Return (x, y) of the center of cell containing provided text 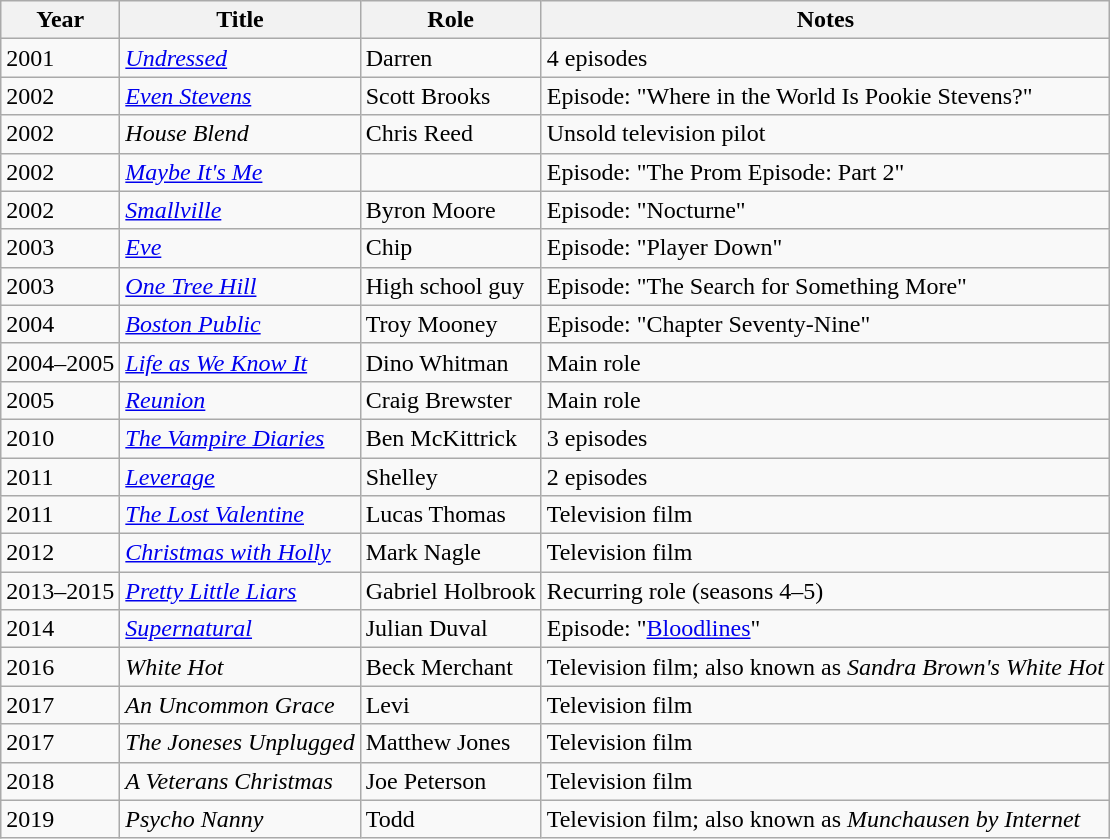
Psycho Nanny (240, 819)
Television film; also known as Sandra Brown's White Hot (825, 667)
Episode: "Nocturne" (825, 210)
Episode: "Where in the World Is Pookie Stevens?" (825, 96)
Episode: "The Prom Episode: Part 2" (825, 172)
Reunion (240, 400)
Troy Mooney (450, 324)
4 episodes (825, 58)
Matthew Jones (450, 743)
Julian Duval (450, 629)
A Veterans Christmas (240, 781)
2016 (60, 667)
2019 (60, 819)
White Hot (240, 667)
Todd (450, 819)
Dino Whitman (450, 362)
House Blend (240, 134)
Chip (450, 248)
Supernatural (240, 629)
Byron Moore (450, 210)
Episode: "The Search for Something More" (825, 286)
Gabriel Holbrook (450, 591)
Mark Nagle (450, 553)
Notes (825, 20)
2013–2015 (60, 591)
High school guy (450, 286)
One Tree Hill (240, 286)
Undressed (240, 58)
Joe Peterson (450, 781)
Unsold television pilot (825, 134)
Boston Public (240, 324)
Ben McKittrick (450, 438)
Title (240, 20)
2 episodes (825, 477)
Eve (240, 248)
Television film; also known as Munchausen by Internet (825, 819)
Even Stevens (240, 96)
2012 (60, 553)
Lucas Thomas (450, 515)
Darren (450, 58)
Episode: "Bloodlines" (825, 629)
2005 (60, 400)
Pretty Little Liars (240, 591)
Leverage (240, 477)
Maybe It's Me (240, 172)
Life as We Know It (240, 362)
An Uncommon Grace (240, 705)
Year (60, 20)
Scott Brooks (450, 96)
Shelley (450, 477)
Smallville (240, 210)
Episode: "Player Down" (825, 248)
Recurring role (seasons 4–5) (825, 591)
The Vampire Diaries (240, 438)
Episode: "Chapter Seventy-Nine" (825, 324)
Christmas with Holly (240, 553)
2004 (60, 324)
2010 (60, 438)
Role (450, 20)
2018 (60, 781)
Chris Reed (450, 134)
Craig Brewster (450, 400)
2014 (60, 629)
2004–2005 (60, 362)
2001 (60, 58)
The Joneses Unplugged (240, 743)
The Lost Valentine (240, 515)
Beck Merchant (450, 667)
Levi (450, 705)
3 episodes (825, 438)
